Scan for the cell matching the given text and deliver its (x, y) coordinate at center. 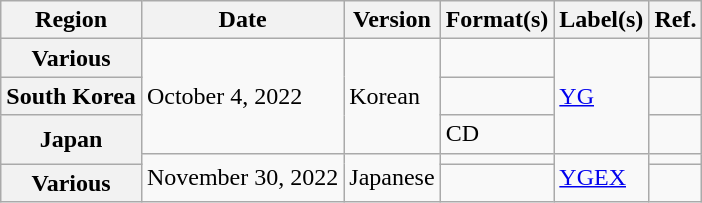
Label(s) (602, 20)
November 30, 2022 (242, 178)
Ref. (676, 20)
October 4, 2022 (242, 96)
Version (392, 20)
Japan (72, 140)
CD (497, 134)
Date (242, 20)
Korean (392, 96)
YGEX (602, 178)
YG (602, 96)
South Korea (72, 96)
Format(s) (497, 20)
Region (72, 20)
Japanese (392, 178)
